From the cell containing the given text, extract its center point as (x, y) coordinate. 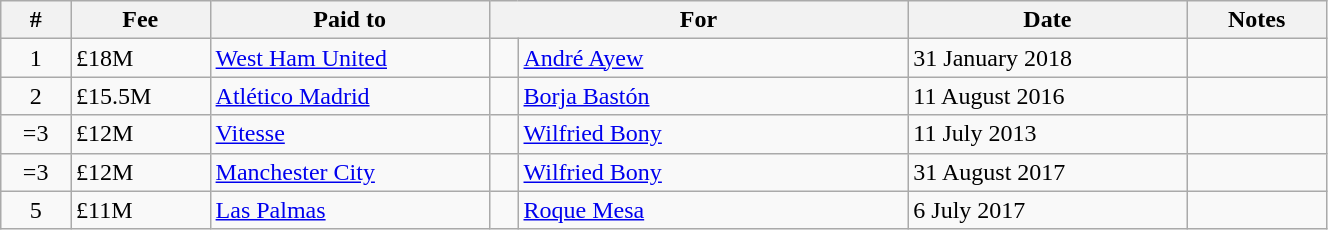
5 (36, 210)
£18M (141, 58)
31 August 2017 (1048, 172)
West Ham United (350, 58)
André Ayew (713, 58)
11 July 2013 (1048, 134)
Roque Mesa (713, 210)
Paid to (350, 20)
Notes (1257, 20)
Borja Bastón (713, 96)
Atlético Madrid (350, 96)
1 (36, 58)
Date (1048, 20)
11 August 2016 (1048, 96)
31 January 2018 (1048, 58)
For (698, 20)
£11M (141, 210)
Las Palmas (350, 210)
# (36, 20)
Manchester City (350, 172)
Vitesse (350, 134)
Fee (141, 20)
2 (36, 96)
6 July 2017 (1048, 210)
£15.5M (141, 96)
